For the text-containing cell, return its midpoint in (X, Y) coordinate format. 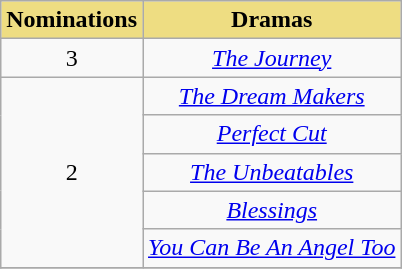
Nominations (72, 20)
Perfect Cut (271, 134)
The Unbeatables (271, 172)
Dramas (271, 20)
3 (72, 58)
The Journey (271, 58)
The Dream Makers (271, 96)
2 (72, 172)
You Can Be An Angel Too (271, 248)
Blessings (271, 210)
